Detect which cell encompasses the target text, then output its [x, y] center coordinate. 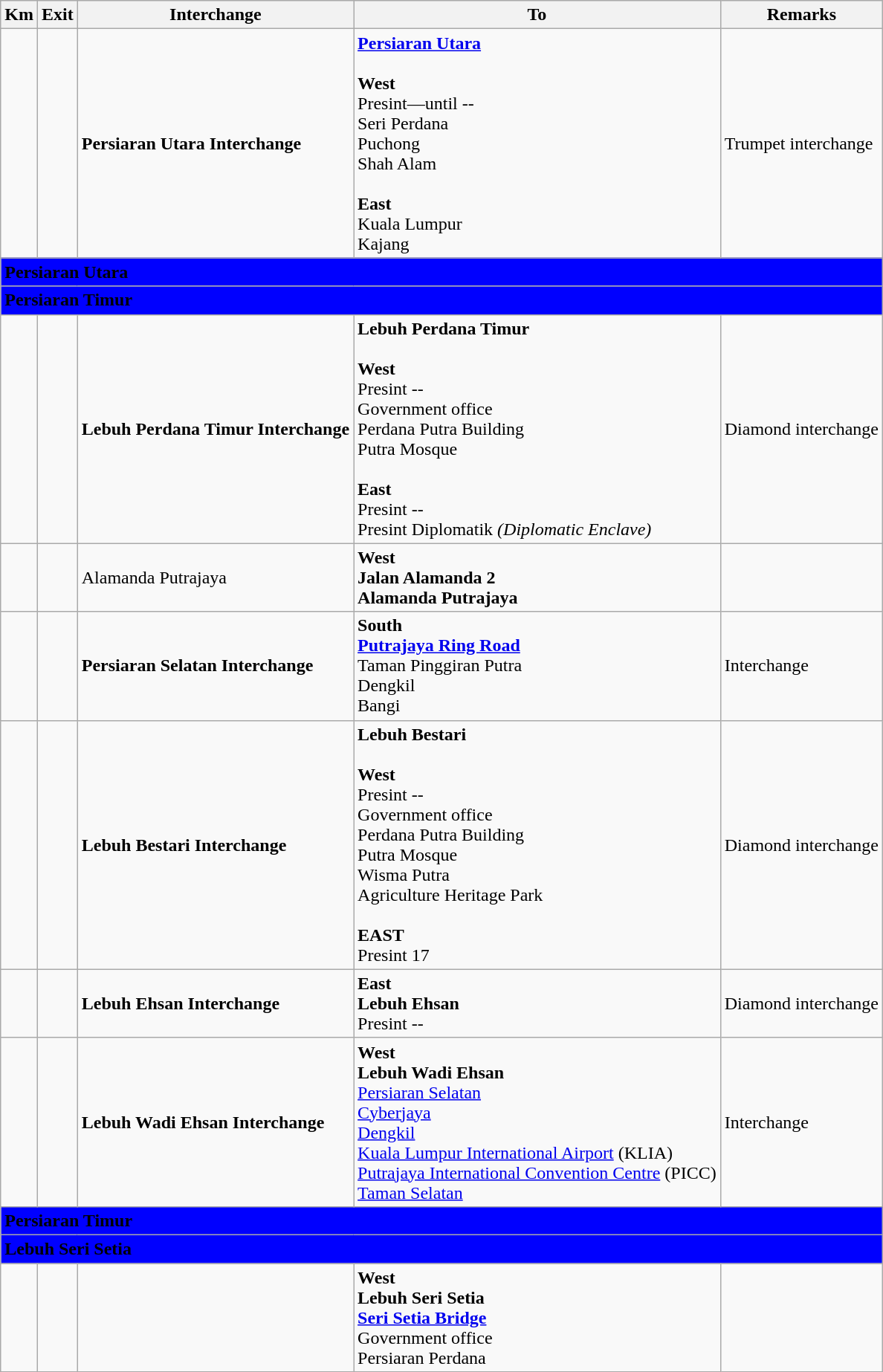
WestLebuh Seri SetiaSeri Setia BridgeGovernment officePersiaran Perdana [537, 1318]
Lebuh Perdana Timur Interchange [216, 429]
Lebuh Ehsan Interchange [216, 1003]
Remarks [801, 15]
Exit [57, 15]
South Putrajaya Ring RoadTaman Pinggiran PutraDengkilBangi [537, 666]
WestJalan Alamanda 2Alamanda Putrajaya [537, 577]
Persiaran Utara [441, 272]
Km [19, 15]
Persiaran Selatan Interchange [216, 666]
Persiaran Utara Interchange [216, 143]
Lebuh Wadi Ehsan Interchange [216, 1122]
EastLebuh EhsanPresint -- [537, 1003]
Alamanda Putrajaya [216, 577]
Lebuh Seri Setia [441, 1249]
Lebuh Perdana TimurWestPresint --Government officePerdana Putra BuildingPutra MosqueEastPresint --Presint Diplomatik (Diplomatic Enclave) [537, 429]
Trumpet interchange [801, 143]
Persiaran UtaraWestPresint—until --Seri PerdanaPuchongShah AlamEastKuala LumpurKajang [537, 143]
To [537, 15]
Lebuh Bestari Interchange [216, 844]
Lebuh BestariWestPresint --Government officePerdana Putra BuildingPutra MosqueWisma PutraAgriculture Heritage ParkEASTPresint 17 [537, 844]
